Return [X, Y] of the center of cell containing provided text 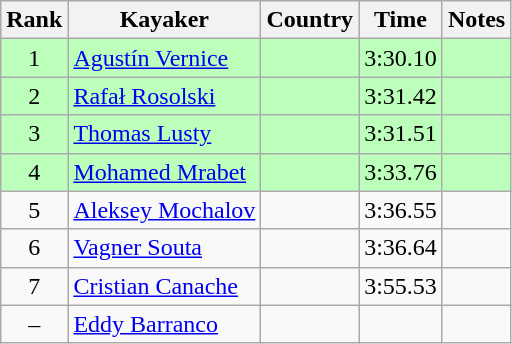
6 [34, 248]
Notes [476, 20]
Vagner Souta [164, 248]
Mohamed Mrabet [164, 172]
3:36.64 [401, 248]
Thomas Lusty [164, 134]
Time [401, 20]
Rafał Rosolski [164, 96]
Cristian Canache [164, 286]
3 [34, 134]
3:31.51 [401, 134]
1 [34, 58]
2 [34, 96]
Agustín Vernice [164, 58]
3:36.55 [401, 210]
4 [34, 172]
3:55.53 [401, 286]
5 [34, 210]
3:33.76 [401, 172]
Kayaker [164, 20]
– [34, 324]
Aleksey Mochalov [164, 210]
3:31.42 [401, 96]
Rank [34, 20]
3:30.10 [401, 58]
Country [310, 20]
Eddy Barranco [164, 324]
7 [34, 286]
